Find where the given text appears and provide that cell's center as [X, Y] coordinate. 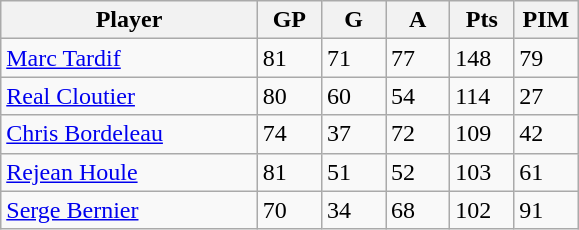
34 [353, 210]
A [418, 20]
Serge Bernier [130, 210]
71 [353, 58]
79 [546, 58]
61 [546, 172]
Pts [482, 20]
Chris Bordeleau [130, 134]
PIM [546, 20]
77 [418, 58]
54 [418, 96]
52 [418, 172]
80 [289, 96]
GP [289, 20]
27 [546, 96]
70 [289, 210]
51 [353, 172]
72 [418, 134]
74 [289, 134]
Player [130, 20]
Rejean Houle [130, 172]
114 [482, 96]
G [353, 20]
37 [353, 134]
91 [546, 210]
Marc Tardif [130, 58]
68 [418, 210]
60 [353, 96]
102 [482, 210]
109 [482, 134]
103 [482, 172]
42 [546, 134]
148 [482, 58]
Real Cloutier [130, 96]
